Locate the cell with the specified text and output its [X, Y] center coordinate. 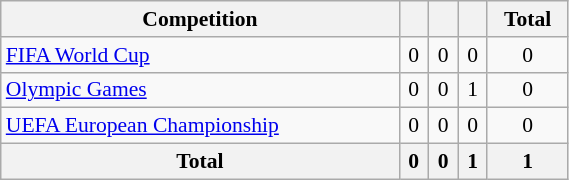
UEFA European Championship [200, 126]
FIFA World Cup [200, 55]
Competition [200, 19]
Olympic Games [200, 90]
